Capture the cell that displays the provided text and extract its [X, Y] central coordinate. 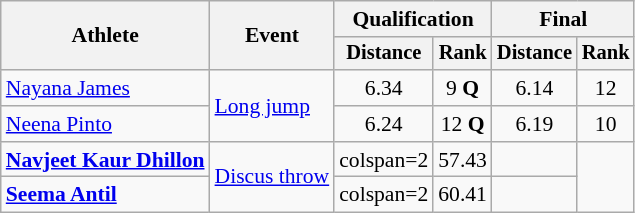
Discus throw [272, 178]
12 [606, 88]
Seema Antil [106, 195]
Athlete [106, 36]
Qualification [413, 19]
10 [606, 124]
6.24 [384, 124]
6.14 [534, 88]
Neena Pinto [106, 124]
Final [563, 19]
6.34 [384, 88]
Long jump [272, 106]
57.43 [462, 160]
60.41 [462, 195]
6.19 [534, 124]
Navjeet Kaur Dhillon [106, 160]
Event [272, 36]
12 Q [462, 124]
Nayana James [106, 88]
9 Q [462, 88]
